Find where the given text appears and provide that cell's center as [X, Y] coordinate. 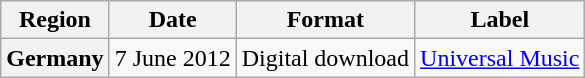
Date [172, 20]
Format [325, 20]
Universal Music [500, 58]
Germany [55, 58]
Label [500, 20]
7 June 2012 [172, 58]
Digital download [325, 58]
Region [55, 20]
